Identify which cell holds the provided text, then report its [x, y] central coordinate. 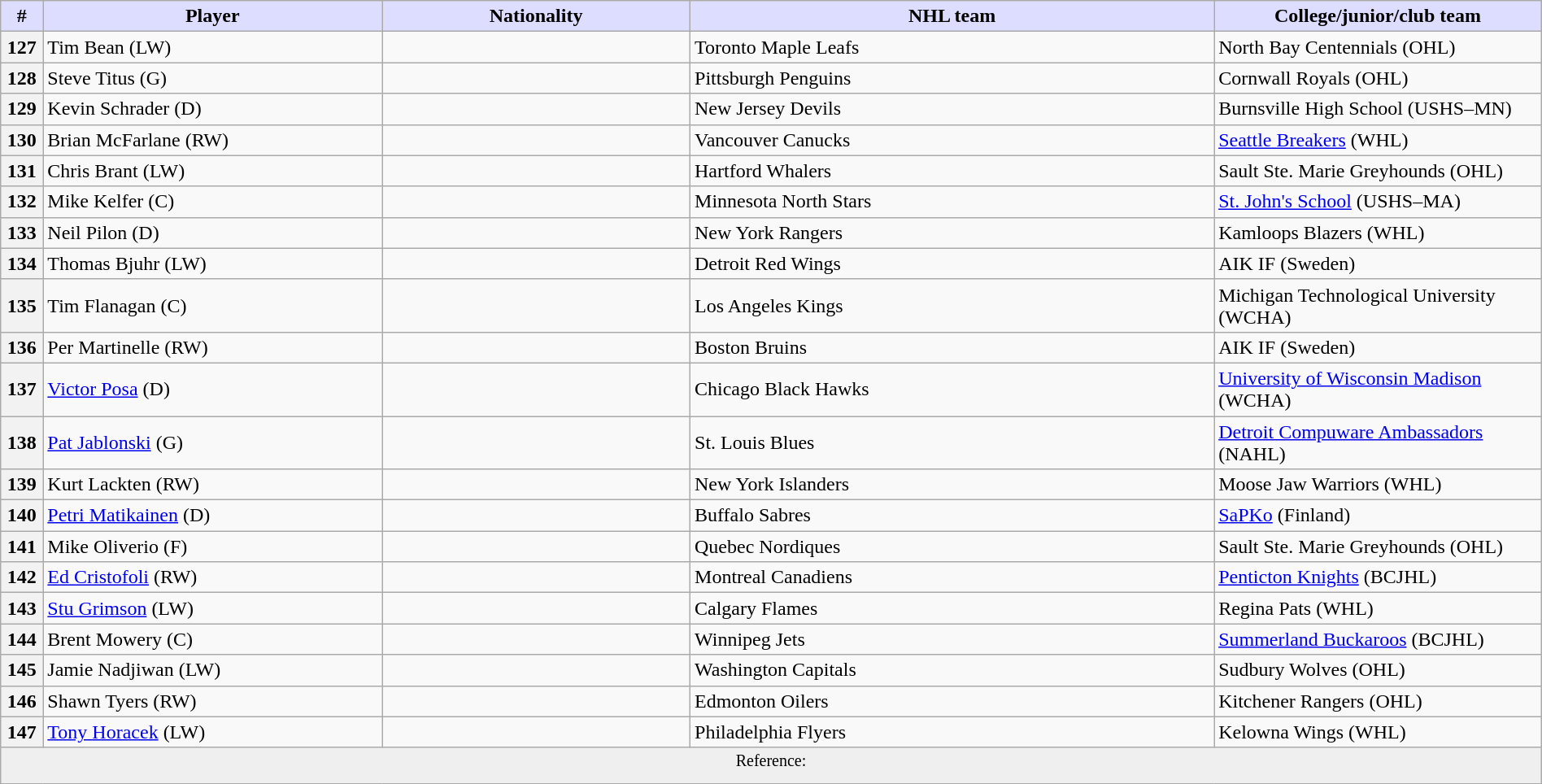
128 [22, 78]
University of Wisconsin Madison (WCHA) [1378, 389]
Chris Brant (LW) [213, 171]
Regina Pats (WHL) [1378, 608]
Mike Kelfer (C) [213, 202]
131 [22, 171]
Neil Pilon (D) [213, 233]
Ed Cristofoli (RW) [213, 577]
Jamie Nadjiwan (LW) [213, 670]
New York Islanders [952, 485]
Per Martinelle (RW) [213, 347]
130 [22, 140]
Kelowna Wings (WHL) [1378, 732]
St. Louis Blues [952, 442]
NHL team [952, 16]
Nationality [537, 16]
Victor Posa (D) [213, 389]
# [22, 16]
140 [22, 516]
146 [22, 701]
129 [22, 109]
Sudbury Wolves (OHL) [1378, 670]
143 [22, 608]
Tony Horacek (LW) [213, 732]
Steve Titus (G) [213, 78]
144 [22, 639]
Minnesota North Stars [952, 202]
Detroit Red Wings [952, 264]
127 [22, 47]
New York Rangers [952, 233]
Pat Jablonski (G) [213, 442]
Player [213, 16]
Seattle Breakers (WHL) [1378, 140]
Michigan Technological University (WCHA) [1378, 306]
Penticton Knights (BCJHL) [1378, 577]
Winnipeg Jets [952, 639]
137 [22, 389]
Calgary Flames [952, 608]
Philadelphia Flyers [952, 732]
Stu Grimson (LW) [213, 608]
Toronto Maple Leafs [952, 47]
147 [22, 732]
Mike Oliverio (F) [213, 547]
Moose Jaw Warriors (WHL) [1378, 485]
141 [22, 547]
135 [22, 306]
Boston Bruins [952, 347]
139 [22, 485]
Burnsville High School (USHS–MN) [1378, 109]
Quebec Nordiques [952, 547]
Reference: [771, 766]
Montreal Canadiens [952, 577]
Hartford Whalers [952, 171]
Brent Mowery (C) [213, 639]
142 [22, 577]
SaPKo (Finland) [1378, 516]
Kitchener Rangers (OHL) [1378, 701]
Chicago Black Hawks [952, 389]
Pittsburgh Penguins [952, 78]
Buffalo Sabres [952, 516]
Kamloops Blazers (WHL) [1378, 233]
Detroit Compuware Ambassadors (NAHL) [1378, 442]
Tim Flanagan (C) [213, 306]
132 [22, 202]
Shawn Tyers (RW) [213, 701]
Brian McFarlane (RW) [213, 140]
St. John's School (USHS–MA) [1378, 202]
Los Angeles Kings [952, 306]
Washington Capitals [952, 670]
Summerland Buckaroos (BCJHL) [1378, 639]
Cornwall Royals (OHL) [1378, 78]
136 [22, 347]
133 [22, 233]
Kurt Lackten (RW) [213, 485]
Petri Matikainen (D) [213, 516]
Thomas Bjuhr (LW) [213, 264]
Kevin Schrader (D) [213, 109]
Edmonton Oilers [952, 701]
North Bay Centennials (OHL) [1378, 47]
Tim Bean (LW) [213, 47]
138 [22, 442]
134 [22, 264]
College/junior/club team [1378, 16]
145 [22, 670]
Vancouver Canucks [952, 140]
New Jersey Devils [952, 109]
